Extract the (X, Y) coordinate from the center of the cell holding the provided text.  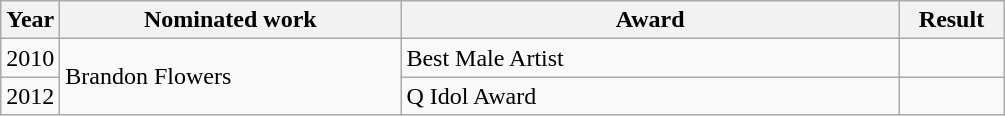
Q Idol Award (650, 96)
2010 (30, 58)
2012 (30, 96)
Nominated work (230, 20)
Year (30, 20)
Result (951, 20)
Award (650, 20)
Best Male Artist (650, 58)
Brandon Flowers (230, 77)
